Determine the [x, y] coordinate at the center of the cell enclosing the given text.  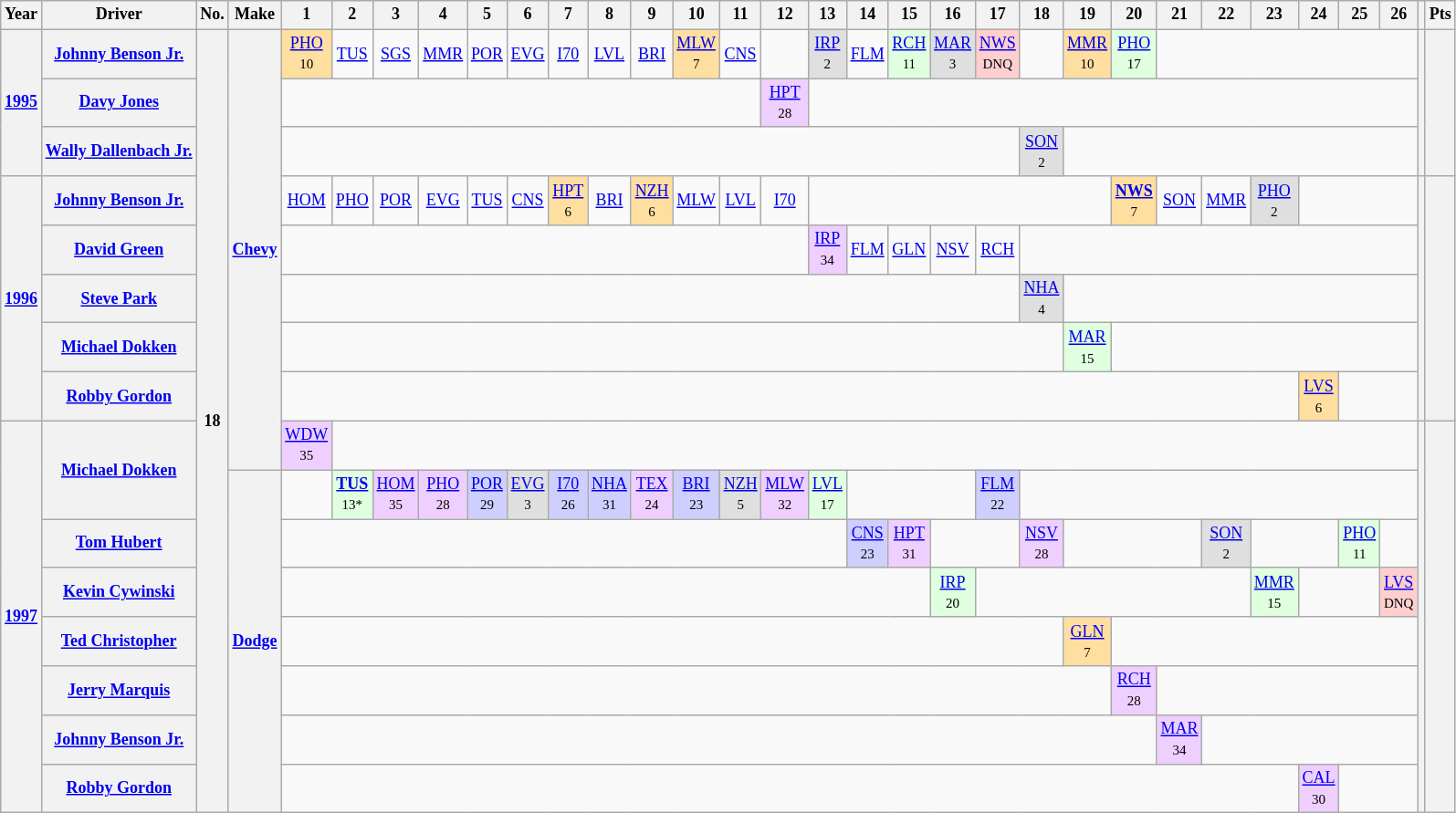
IRP20 [953, 592]
PHO2 [1274, 201]
Ted Christopher [119, 641]
NZH6 [652, 201]
IRP2 [827, 54]
HOM35 [396, 495]
7 [568, 15]
GLN7 [1088, 641]
MAR15 [1088, 348]
NHA4 [1042, 298]
4 [444, 15]
LVS6 [1318, 397]
Wally Dallenbach Jr. [119, 151]
Steve Park [119, 298]
NWSDNQ [997, 54]
FLM22 [997, 495]
IRP34 [827, 250]
Dodge [255, 641]
MMR10 [1088, 54]
LVSDNQ [1398, 592]
David Green [119, 250]
WDW35 [307, 445]
PHO28 [444, 495]
11 [740, 15]
RCH28 [1134, 691]
MMR15 [1274, 592]
NHA31 [610, 495]
NZH5 [740, 495]
14 [867, 15]
3 [396, 15]
HPT28 [785, 103]
6 [528, 15]
SGS [396, 54]
TUS13* [352, 495]
19 [1088, 15]
MLW [696, 201]
HOM [307, 201]
25 [1360, 15]
I7026 [568, 495]
MAR34 [1179, 739]
EVG3 [528, 495]
Pts [1440, 15]
22 [1227, 15]
Driver [119, 15]
16 [953, 15]
TEX24 [652, 495]
17 [997, 15]
1996 [22, 298]
Jerry Marquis [119, 691]
1995 [22, 102]
Year [22, 15]
GLN [909, 250]
24 [1318, 15]
1997 [22, 617]
Kevin Cywinski [119, 592]
PHO11 [1360, 544]
Make [255, 15]
NWS7 [1134, 201]
PHO17 [1134, 54]
15 [909, 15]
26 [1398, 15]
CAL30 [1318, 788]
10 [696, 15]
POR29 [487, 495]
9 [652, 15]
2 [352, 15]
CNS23 [867, 544]
20 [1134, 15]
MLW7 [696, 54]
13 [827, 15]
MLW32 [785, 495]
LVL17 [827, 495]
RCH11 [909, 54]
HPT6 [568, 201]
PHO10 [307, 54]
23 [1274, 15]
RCH [997, 250]
5 [487, 15]
12 [785, 15]
SON [1179, 201]
1 [307, 15]
No. [212, 15]
PHO [352, 201]
Davy Jones [119, 103]
8 [610, 15]
21 [1179, 15]
NSV28 [1042, 544]
BRI23 [696, 495]
NSV [953, 250]
HPT31 [909, 544]
Chevy [255, 250]
MAR3 [953, 54]
Tom Hubert [119, 544]
